Detect which cell encompasses the target text, then output its (X, Y) center coordinate. 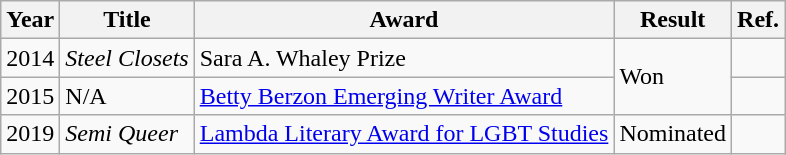
Betty Berzon Emerging Writer Award (404, 96)
Lambda Literary Award for LGBT Studies (404, 134)
Won (673, 77)
Ref. (758, 20)
Semi Queer (127, 134)
Award (404, 20)
Nominated (673, 134)
Title (127, 20)
2014 (30, 58)
2019 (30, 134)
Result (673, 20)
Year (30, 20)
2015 (30, 96)
Sara A. Whaley Prize (404, 58)
Steel Closets (127, 58)
N/A (127, 96)
